Return the [X, Y] coordinate for the center point of the cell that contains the specified text.  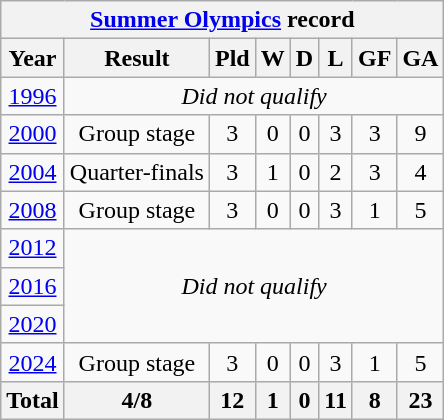
Year [33, 58]
L [336, 58]
11 [336, 400]
GA [420, 58]
4 [420, 172]
2000 [33, 134]
9 [420, 134]
D [304, 58]
4/8 [136, 400]
Pld [232, 58]
Summer Olympics record [222, 20]
2024 [33, 362]
8 [374, 400]
W [272, 58]
2004 [33, 172]
23 [420, 400]
2012 [33, 248]
2020 [33, 324]
12 [232, 400]
2008 [33, 210]
2016 [33, 286]
Result [136, 58]
Total [33, 400]
GF [374, 58]
1996 [33, 96]
2 [336, 172]
Quarter-finals [136, 172]
